Identify which cell holds the provided text, then report its (x, y) central coordinate. 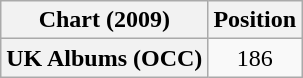
Chart (2009) (104, 20)
186 (255, 58)
Position (255, 20)
UK Albums (OCC) (104, 58)
